Search for the cell housing the specified text and yield its (X, Y) center coordinate. 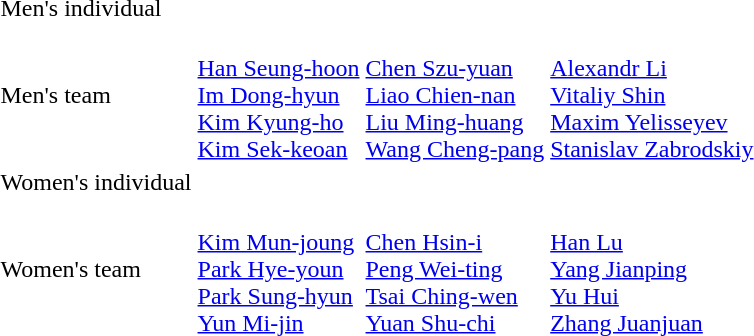
Chen Szu-yuanLiao Chien-nanLiu Ming-huangWang Cheng-pang (455, 95)
Han Seung-hoonIm Dong-hyunKim Kyung-hoKim Sek-keoan (278, 95)
